Scan for the cell matching the given text and deliver its (x, y) coordinate at center. 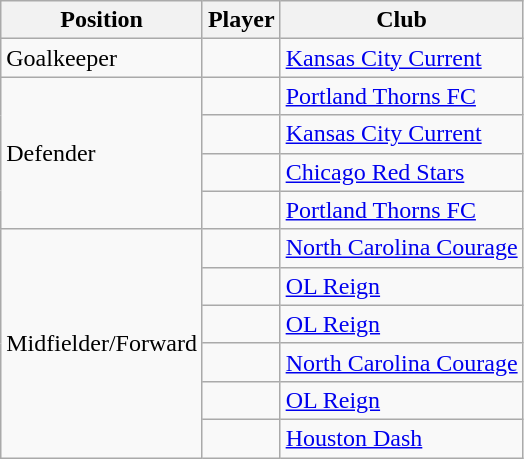
Chicago Red Stars (402, 172)
Position (102, 20)
Player (241, 20)
Houston Dash (402, 438)
Club (402, 20)
Defender (102, 153)
Goalkeeper (102, 58)
Midfielder/Forward (102, 343)
